Determine the [X, Y] coordinate at the center of the cell enclosing the given text.  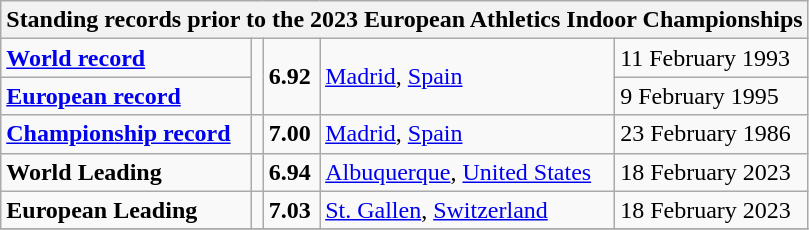
7.00 [292, 134]
Championship record [126, 134]
World Leading [126, 172]
St. Gallen, Switzerland [468, 210]
European Leading [126, 210]
6.94 [292, 172]
9 February 1995 [712, 96]
European record [126, 96]
23 February 1986 [712, 134]
Standing records prior to the 2023 European Athletics Indoor Championships [404, 20]
Albuquerque, United States [468, 172]
World record [126, 58]
7.03 [292, 210]
6.92 [292, 77]
11 February 1993 [712, 58]
